Search for the cell housing the specified text and yield its (X, Y) center coordinate. 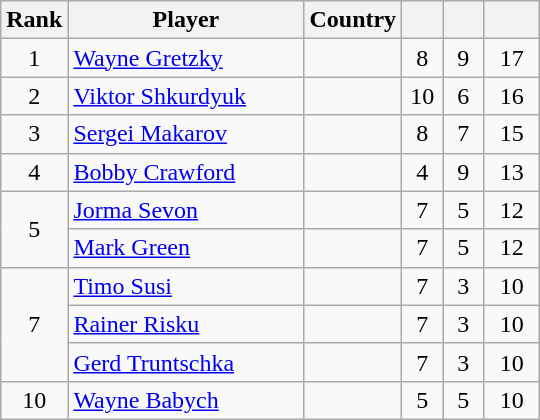
Bobby Crawford (186, 172)
Sergei Makarov (186, 134)
6 (464, 96)
16 (512, 96)
Country (353, 20)
2 (34, 96)
Rainer Risku (186, 324)
Player (186, 20)
17 (512, 58)
13 (512, 172)
1 (34, 58)
15 (512, 134)
Viktor Shkurdyuk (186, 96)
Jorma Sevon (186, 210)
Timo Susi (186, 286)
Mark Green (186, 248)
Gerd Truntschka (186, 362)
Wayne Gretzky (186, 58)
Wayne Babych (186, 400)
Rank (34, 20)
